Find where the given text appears and provide that cell's center as [x, y] coordinate. 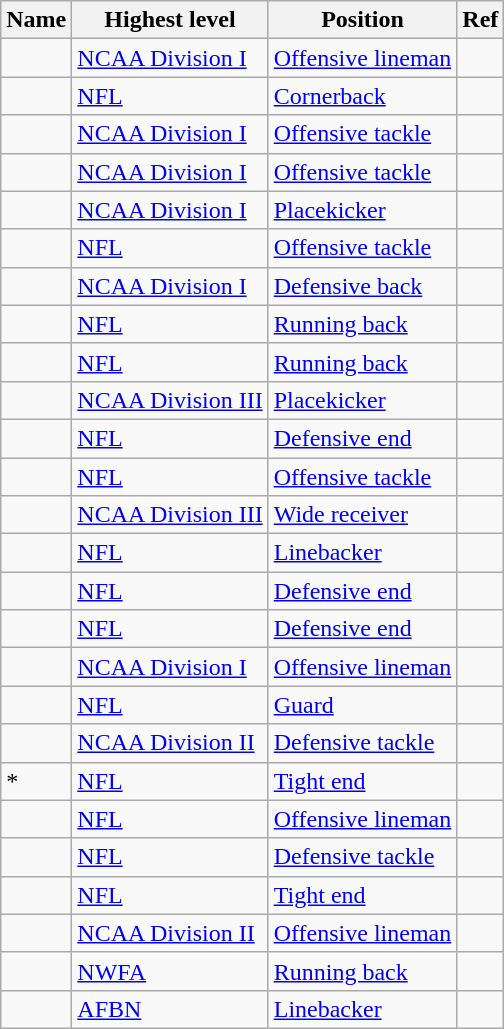
Highest level [170, 20]
Ref [480, 20]
Position [362, 20]
Name [36, 20]
* [36, 781]
NWFA [170, 971]
Wide receiver [362, 515]
AFBN [170, 1009]
Guard [362, 705]
Cornerback [362, 96]
Defensive back [362, 286]
